Return (x, y) of the center of cell containing provided text 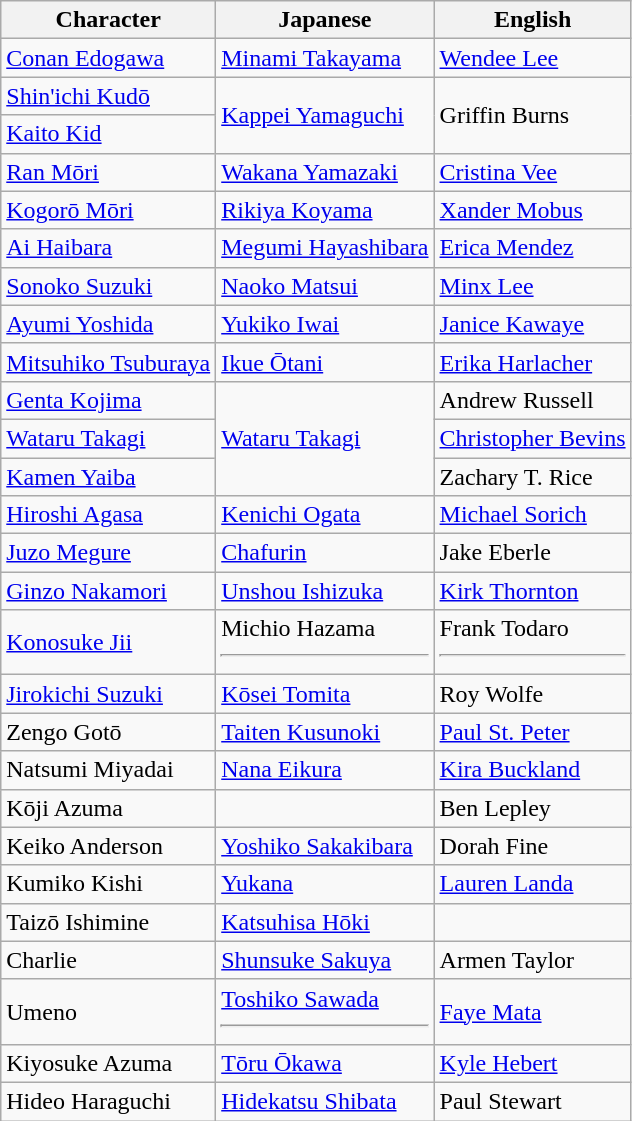
Nana Eikura (325, 770)
Kenichi Ogata (325, 515)
Janice Kawaye (532, 324)
Keiko Anderson (108, 846)
Kōsei Tomita (325, 694)
Hiroshi Agasa (108, 515)
English (532, 20)
Rikiya Koyama (325, 210)
Naoko Matsui (325, 286)
Lauren Landa (532, 884)
Ayumi Yoshida (108, 324)
Natsumi Miyadai (108, 770)
Kappei Yamaguchi (325, 115)
Tōru Ōkawa (325, 1063)
Kirk Thornton (532, 591)
Shin'ichi Kudō (108, 96)
Kaito Kid (108, 134)
Xander Mobus (532, 210)
Kumiko Kishi (108, 884)
Jirokichi Suzuki (108, 694)
Taiten Kusunoki (325, 732)
Frank Todaro (532, 642)
Erika Harlacher (532, 362)
Umeno (108, 1012)
Zengo Gotō (108, 732)
Hidekatsu Shibata (325, 1101)
Toshiko Sawada (325, 1012)
Kira Buckland (532, 770)
Christopher Bevins (532, 438)
Kyle Hebert (532, 1063)
Konosuke Jii (108, 642)
Hideo Haraguchi (108, 1101)
Andrew Russell (532, 400)
Minx Lee (532, 286)
Jake Eberle (532, 553)
Character (108, 20)
Erica Mendez (532, 248)
Kogorō Mōri (108, 210)
Charlie (108, 960)
Megumi Hayashibara (325, 248)
Paul Stewart (532, 1101)
Genta Kojima (108, 400)
Mitsuhiko Tsuburaya (108, 362)
Wendee Lee (532, 58)
Kiyosuke Azuma (108, 1063)
Yukiko Iwai (325, 324)
Shunsuke Sakuya (325, 960)
Yoshiko Sakakibara (325, 846)
Ran Mōri (108, 172)
Griffin Burns (532, 115)
Katsuhisa Hōki (325, 922)
Paul St. Peter (532, 732)
Sonoko Suzuki (108, 286)
Ginzo Nakamori (108, 591)
Ben Lepley (532, 808)
Roy Wolfe (532, 694)
Wakana Yamazaki (325, 172)
Unshou Ishizuka (325, 591)
Zachary T. Rice (532, 477)
Juzo Megure (108, 553)
Conan Edogawa (108, 58)
Japanese (325, 20)
Kamen Yaiba (108, 477)
Ai Haibara (108, 248)
Chafurin (325, 553)
Dorah Fine (532, 846)
Faye Mata (532, 1012)
Kōji Azuma (108, 808)
Yukana (325, 884)
Michio Hazama (325, 642)
Armen Taylor (532, 960)
Taizō Ishimine (108, 922)
Ikue Ōtani (325, 362)
Cristina Vee (532, 172)
Minami Takayama (325, 58)
Michael Sorich (532, 515)
